Scan for the cell matching the given text and deliver its (X, Y) coordinate at center. 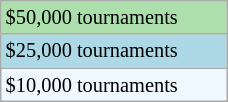
$25,000 tournaments (114, 51)
$50,000 tournaments (114, 17)
$10,000 tournaments (114, 85)
